Return the (X, Y) coordinate for the center point of the cell that contains the specified text.  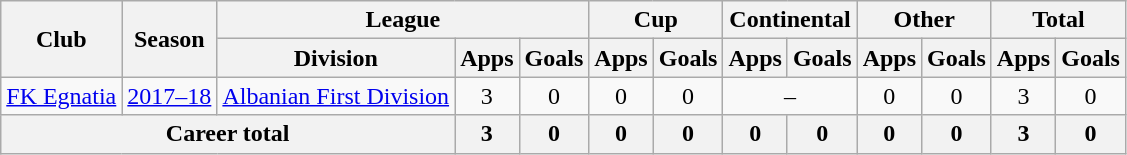
Division (336, 58)
2017–18 (170, 96)
– (790, 96)
Total (1058, 20)
Albanian First Division (336, 96)
Career total (228, 134)
League (403, 20)
FK Egnatia (62, 96)
Season (170, 39)
Other (924, 20)
Cup (656, 20)
Continental (790, 20)
Club (62, 39)
